Output the [X, Y] coordinate of the center of the cell containing the given text.  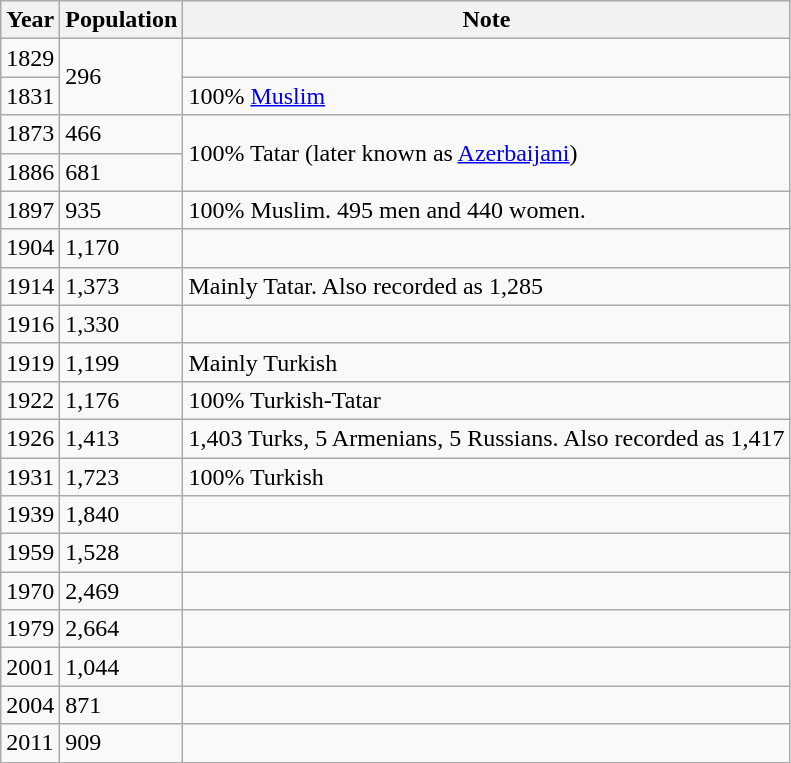
1926 [30, 438]
1,199 [122, 362]
1831 [30, 96]
1914 [30, 286]
Mainly Tatar. Also recorded as 1,285 [486, 286]
1,528 [122, 553]
2004 [30, 705]
Mainly Turkish [486, 362]
2011 [30, 743]
909 [122, 743]
2001 [30, 667]
Population [122, 20]
100% Muslim [486, 96]
1959 [30, 553]
1916 [30, 324]
871 [122, 705]
100% Muslim. 495 men and 440 women. [486, 210]
935 [122, 210]
1904 [30, 248]
1979 [30, 629]
100% Turkish [486, 477]
681 [122, 172]
1970 [30, 591]
1,330 [122, 324]
2,469 [122, 591]
2,664 [122, 629]
1,170 [122, 248]
1,413 [122, 438]
1,723 [122, 477]
1,840 [122, 515]
1931 [30, 477]
1897 [30, 210]
1873 [30, 134]
1886 [30, 172]
1939 [30, 515]
Note [486, 20]
466 [122, 134]
100% Tatar (later known as Azerbaijani) [486, 153]
1922 [30, 400]
1919 [30, 362]
100% Turkish-Tatar [486, 400]
1,373 [122, 286]
Year [30, 20]
1,403 Turks, 5 Armenians, 5 Russians. Also recorded as 1,417 [486, 438]
1,044 [122, 667]
296 [122, 77]
1829 [30, 58]
1,176 [122, 400]
